Extract the (X, Y) coordinate from the center of the cell holding the provided text.  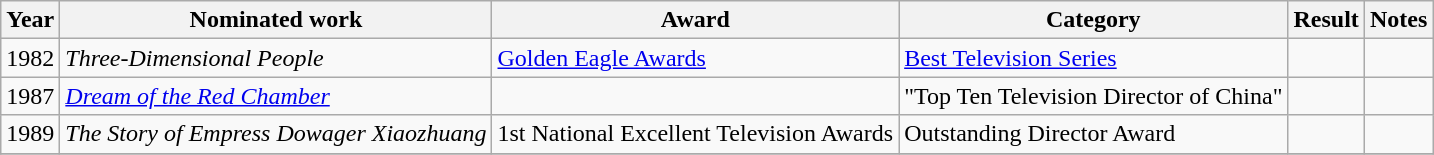
Outstanding Director Award (1094, 134)
1982 (30, 58)
"Top Ten Television Director of China" (1094, 96)
Dream of the Red Chamber (276, 96)
1987 (30, 96)
1989 (30, 134)
Year (30, 20)
Best Television Series (1094, 58)
Result (1326, 20)
1st National Excellent Television Awards (696, 134)
Award (696, 20)
Three-Dimensional People (276, 58)
Category (1094, 20)
Golden Eagle Awards (696, 58)
Nominated work (276, 20)
Notes (1398, 20)
The Story of Empress Dowager Xiaozhuang (276, 134)
